Determine the [x, y] coordinate at the center of the cell enclosing the given text.  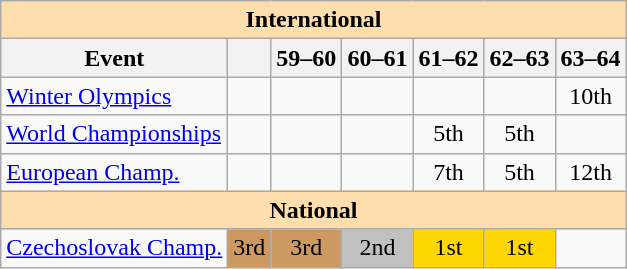
National [314, 210]
62–63 [520, 58]
World Championships [114, 134]
60–61 [378, 58]
Czechoslovak Champ. [114, 248]
10th [590, 96]
7th [448, 172]
59–60 [306, 58]
63–64 [590, 58]
International [314, 20]
12th [590, 172]
Winter Olympics [114, 96]
Event [114, 58]
61–62 [448, 58]
European Champ. [114, 172]
2nd [378, 248]
